Identify which cell holds the provided text, then report its [X, Y] central coordinate. 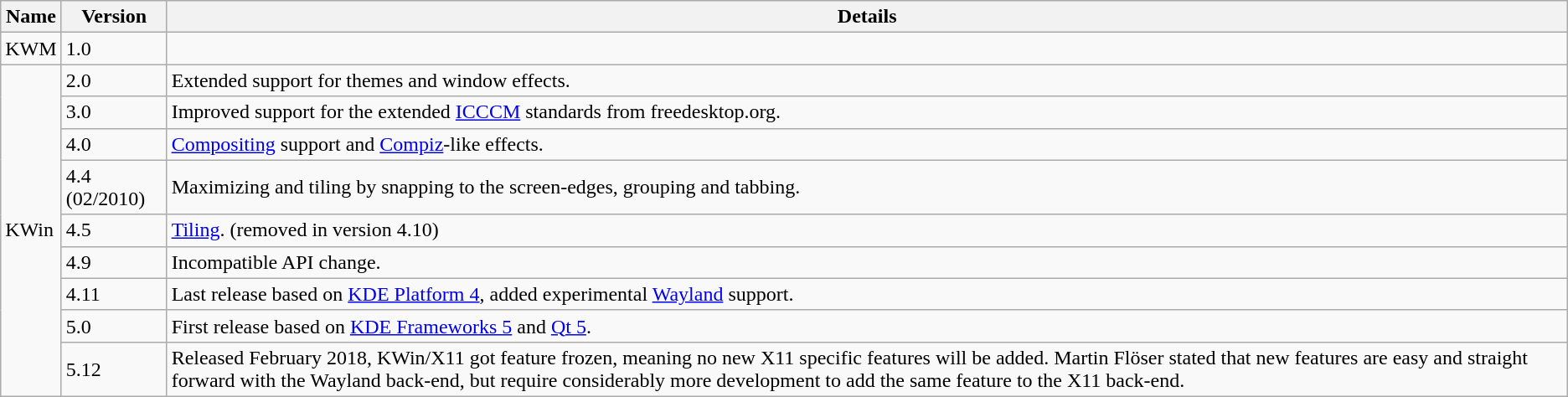
KWin [31, 231]
4.11 [114, 294]
Incompatible API change. [867, 262]
4.0 [114, 144]
Last release based on KDE Platform 4, added experimental Wayland support. [867, 294]
1.0 [114, 49]
Maximizing and tiling by snapping to the screen-edges, grouping and tabbing. [867, 188]
Details [867, 17]
Compositing support and Compiz-like effects. [867, 144]
2.0 [114, 80]
Tiling. (removed in version 4.10) [867, 230]
4.4 (02/2010) [114, 188]
KWM [31, 49]
Name [31, 17]
5.12 [114, 369]
5.0 [114, 326]
Extended support for themes and window effects. [867, 80]
Version [114, 17]
3.0 [114, 112]
4.9 [114, 262]
First release based on KDE Frameworks 5 and Qt 5. [867, 326]
Improved support for the extended ICCCM standards from freedesktop.org. [867, 112]
4.5 [114, 230]
